Return the [X, Y] coordinate for the center point of the cell that contains the specified text.  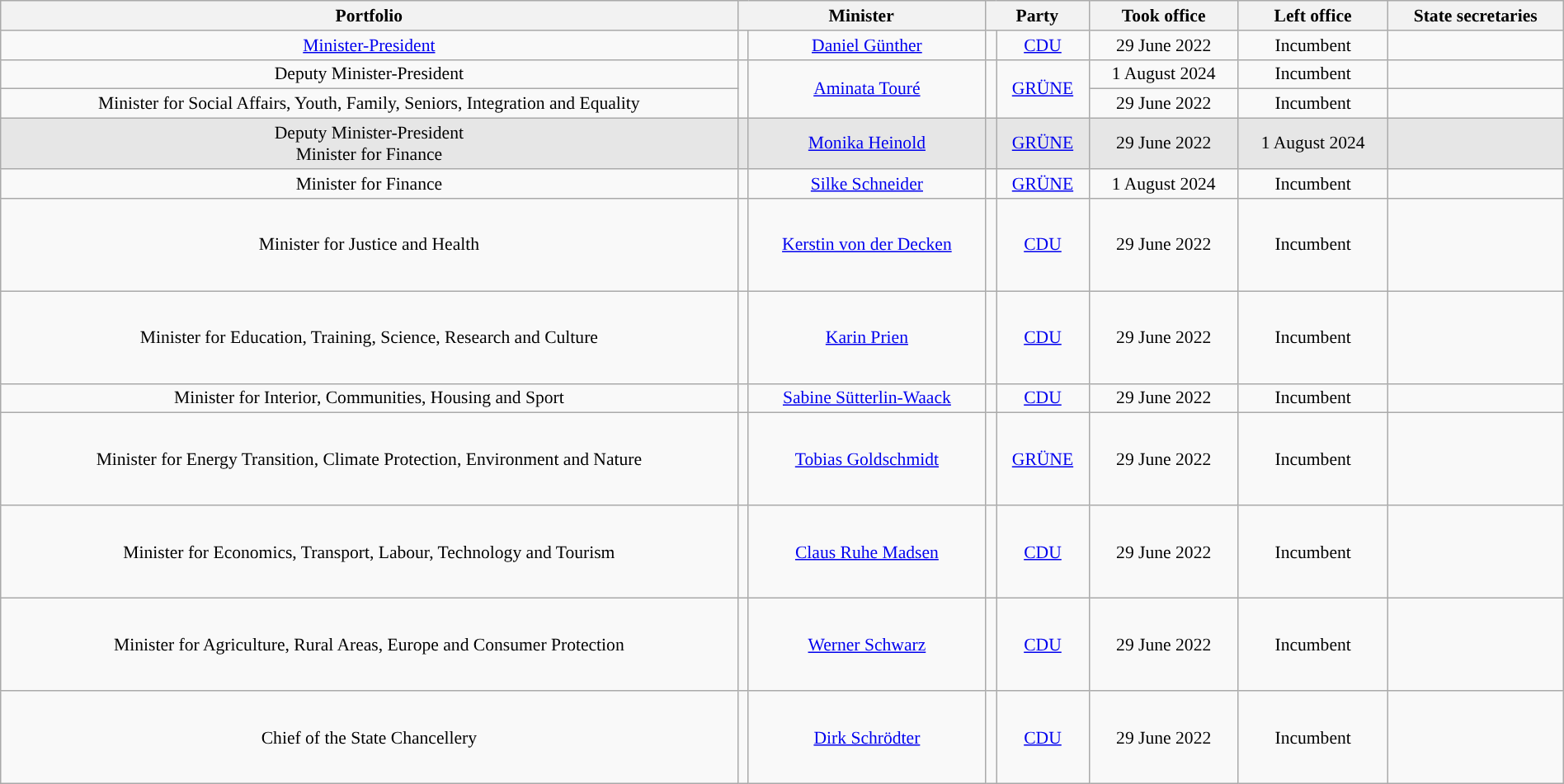
Minister [861, 16]
Werner Schwarz [866, 645]
Karin Prien [866, 337]
Dirk Schrödter [866, 738]
Minister for Education, Training, Science, Research and Culture [370, 337]
Deputy Minister-President [370, 74]
Minister for Social Affairs, Youth, Family, Seniors, Integration and Equality [370, 104]
Minister for Justice and Health [370, 244]
Minister for Economics, Transport, Labour, Technology and Tourism [370, 552]
Party [1037, 16]
Claus Ruhe Madsen [866, 552]
Left office [1313, 16]
Minister for Energy Transition, Climate Protection, Environment and Nature [370, 459]
Kerstin von der Decken [866, 244]
State secretaries [1475, 16]
Daniel Günther [866, 45]
Minister for Interior, Communities, Housing and Sport [370, 398]
Monika Heinold [866, 143]
Minister for Finance [370, 184]
Took office [1163, 16]
Chief of the State Chancellery [370, 738]
Tobias Goldschmidt [866, 459]
Portfolio [370, 16]
Minister-President [370, 45]
Deputy Minister-PresidentMinister for Finance [370, 143]
Silke Schneider [866, 184]
Sabine Sütterlin-Waack [866, 398]
Minister for Agriculture, Rural Areas, Europe and Consumer Protection [370, 645]
Aminata Touré [866, 89]
